Capture the cell that displays the provided text and extract its [x, y] central coordinate. 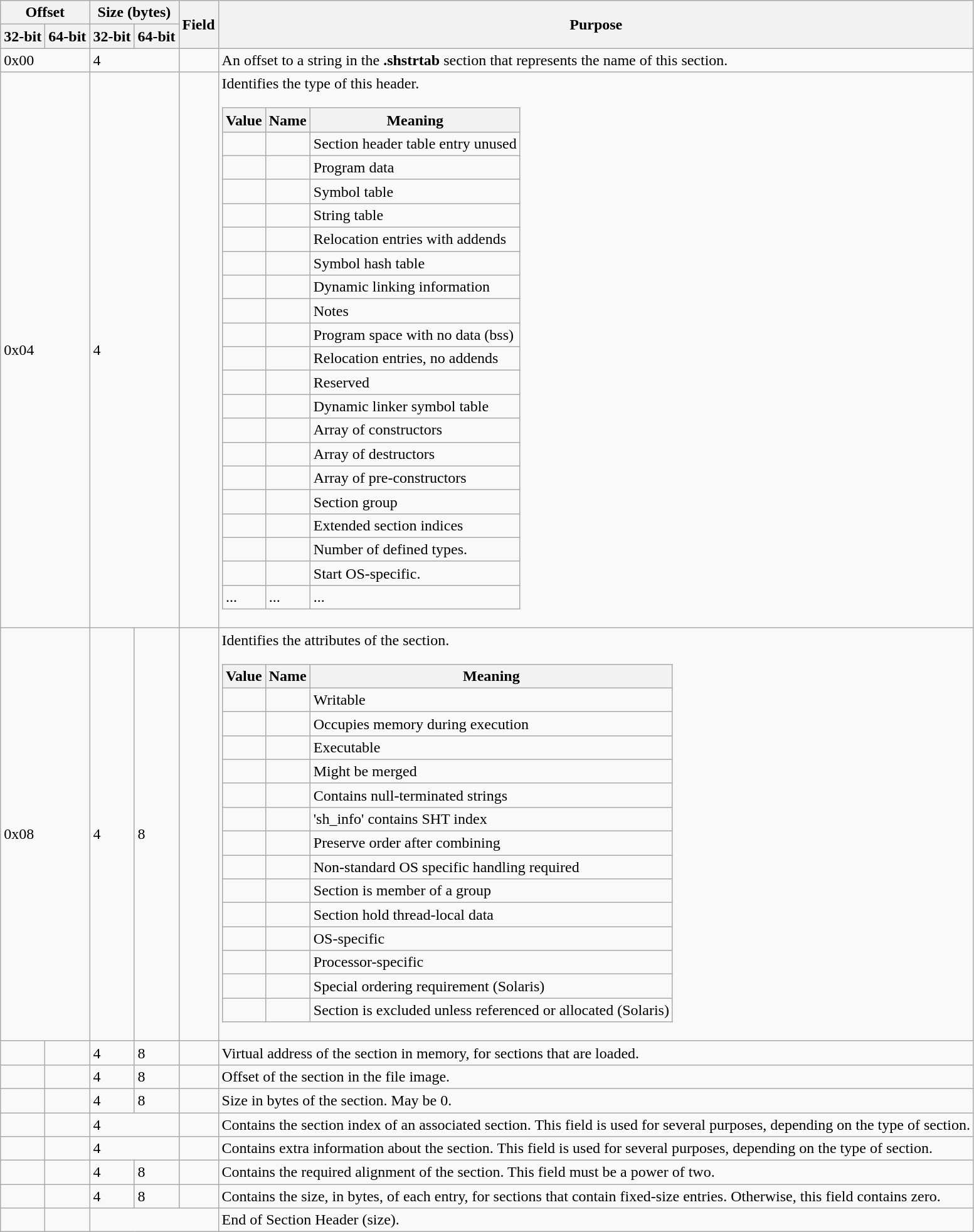
Contains the section index of an associated section. This field is used for several purposes, depending on the type of section. [596, 1124]
Offset of the section in the file image. [596, 1077]
Field [198, 24]
Special ordering requirement (Solaris) [491, 986]
Preserve order after combining [491, 843]
Might be merged [491, 771]
Writable [491, 700]
0x04 [45, 350]
Dynamic linking information [415, 287]
Section group [415, 502]
Number of defined types. [415, 549]
Section hold thread-local data [491, 915]
Section header table entry unused [415, 144]
Contains the required alignment of the section. This field must be a power of two. [596, 1172]
Section is member of a group [491, 891]
Dynamic linker symbol table [415, 406]
Contains extra information about the section. This field is used for several purposes, depending on the type of section. [596, 1149]
Program space with no data (bss) [415, 335]
Processor-specific [491, 962]
Contains null-terminated strings [491, 795]
0x00 [45, 60]
Section is excluded unless referenced or allocated (Solaris) [491, 1010]
Array of destructors [415, 454]
Executable [491, 747]
Offset [45, 13]
Reserved [415, 382]
Array of constructors [415, 430]
Size in bytes of the section. May be 0. [596, 1100]
Purpose [596, 24]
Start OS-specific. [415, 573]
Symbol hash table [415, 263]
Occupies memory during execution [491, 724]
'sh_info' contains SHT index [491, 819]
Size (bytes) [134, 13]
Non-standard OS specific handling required [491, 867]
An offset to a string in the .shstrtab section that represents the name of this section. [596, 60]
OS-specific [491, 939]
String table [415, 215]
Relocation entries with addends [415, 240]
End of Section Header (size). [596, 1220]
Contains the size, in bytes, of each entry, for sections that contain fixed-size entries. Otherwise, this field contains zero. [596, 1196]
Relocation entries, no addends [415, 359]
Array of pre-constructors [415, 478]
Virtual address of the section in memory, for sections that are loaded. [596, 1053]
Extended section indices [415, 525]
0x08 [45, 834]
Symbol table [415, 191]
Program data [415, 167]
Notes [415, 311]
